Search for the cell housing the specified text and yield its (X, Y) center coordinate. 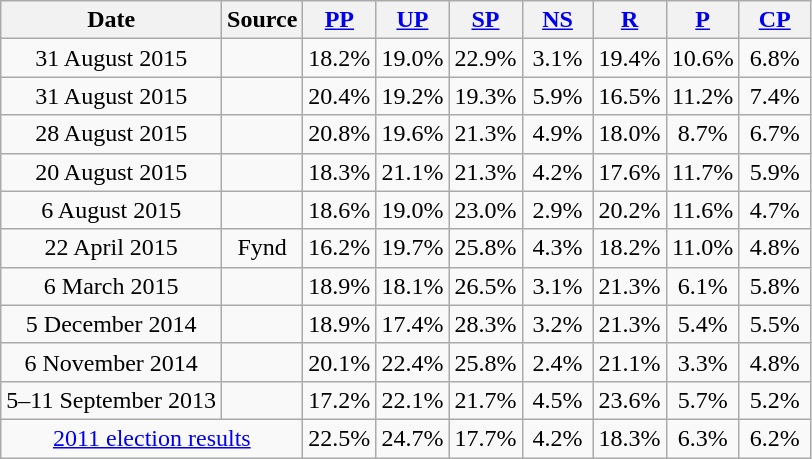
16.2% (340, 248)
11.2% (702, 96)
20.4% (340, 96)
20.8% (340, 134)
5.4% (702, 324)
18.0% (630, 134)
22 April 2015 (112, 248)
PP (340, 20)
18.1% (412, 286)
4.3% (558, 248)
4.5% (558, 400)
11.6% (702, 210)
17.4% (412, 324)
CP (774, 20)
6.3% (702, 438)
22.1% (412, 400)
23.6% (630, 400)
2011 election results (152, 438)
SP (486, 20)
23.0% (486, 210)
5–11 September 2013 (112, 400)
22.9% (486, 58)
21.7% (486, 400)
17.2% (340, 400)
6 August 2015 (112, 210)
6.7% (774, 134)
19.6% (412, 134)
24.7% (412, 438)
3.3% (702, 362)
5.2% (774, 400)
26.5% (486, 286)
8.7% (702, 134)
28 August 2015 (112, 134)
22.4% (412, 362)
11.7% (702, 172)
6 March 2015 (112, 286)
17.6% (630, 172)
4.9% (558, 134)
2.9% (558, 210)
NS (558, 20)
2.4% (558, 362)
20.1% (340, 362)
6.2% (774, 438)
Fynd (262, 248)
22.5% (340, 438)
Date (112, 20)
6.8% (774, 58)
5.5% (774, 324)
20.2% (630, 210)
10.6% (702, 58)
19.2% (412, 96)
5.7% (702, 400)
5.8% (774, 286)
P (702, 20)
18.6% (340, 210)
UP (412, 20)
28.3% (486, 324)
5 December 2014 (112, 324)
19.4% (630, 58)
6 November 2014 (112, 362)
3.2% (558, 324)
4.7% (774, 210)
R (630, 20)
16.5% (630, 96)
19.7% (412, 248)
20 August 2015 (112, 172)
17.7% (486, 438)
Source (262, 20)
6.1% (702, 286)
11.0% (702, 248)
7.4% (774, 96)
19.3% (486, 96)
